Determine the (X, Y) coordinate at the center of the cell enclosing the given text.  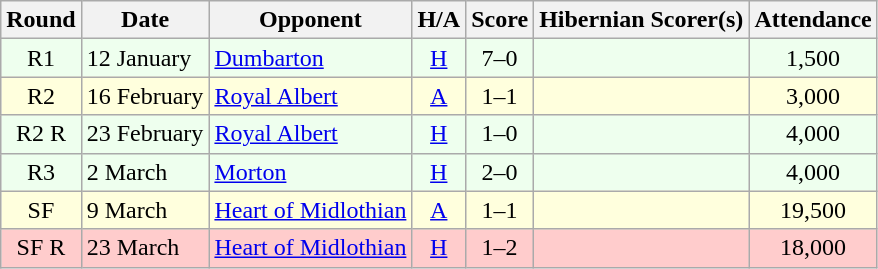
SF (41, 210)
Hibernian Scorer(s) (642, 20)
Round (41, 20)
7–0 (500, 58)
Attendance (813, 20)
R3 (41, 172)
R2 R (41, 134)
2–0 (500, 172)
H/A (439, 20)
1–2 (500, 248)
Dumbarton (310, 58)
Morton (310, 172)
R1 (41, 58)
Date (145, 20)
16 February (145, 96)
1–0 (500, 134)
18,000 (813, 248)
12 January (145, 58)
9 March (145, 210)
1,500 (813, 58)
SF R (41, 248)
Opponent (310, 20)
23 February (145, 134)
3,000 (813, 96)
Score (500, 20)
19,500 (813, 210)
23 March (145, 248)
R2 (41, 96)
2 March (145, 172)
